Identify which cell holds the provided text, then report its [X, Y] central coordinate. 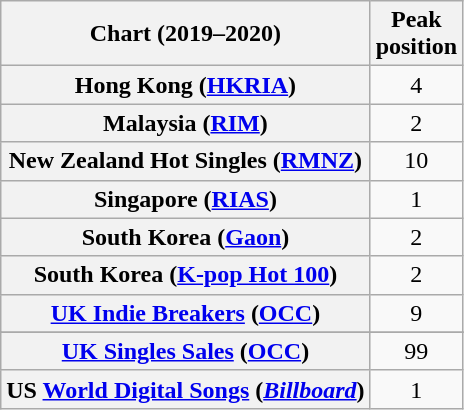
Singapore (RIAS) [186, 199]
New Zealand Hot Singles (RMNZ) [186, 161]
99 [416, 351]
10 [416, 161]
4 [416, 85]
South Korea (Gaon) [186, 237]
UK Singles Sales (OCC) [186, 351]
9 [416, 313]
US World Digital Songs (Billboard) [186, 389]
Peakposition [416, 34]
Malaysia (RIM) [186, 123]
South Korea (K-pop Hot 100) [186, 275]
Hong Kong (HKRIA) [186, 85]
Chart (2019–2020) [186, 34]
UK Indie Breakers (OCC) [186, 313]
